Return [X, Y] of the center of cell containing provided text 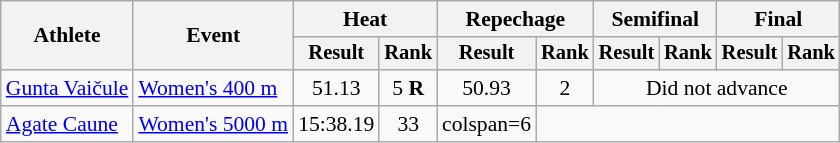
Athlete [68, 36]
Repechage [516, 19]
Agate Caune [68, 124]
Women's 5000 m [213, 124]
Event [213, 36]
Women's 400 m [213, 88]
colspan=6 [486, 124]
Heat [365, 19]
Did not advance [717, 88]
51.13 [336, 88]
33 [408, 124]
5 R [408, 88]
Gunta Vaičule [68, 88]
15:38.19 [336, 124]
2 [565, 88]
Final [778, 19]
Semifinal [656, 19]
50.93 [486, 88]
